Capture the cell that displays the provided text and extract its [X, Y] central coordinate. 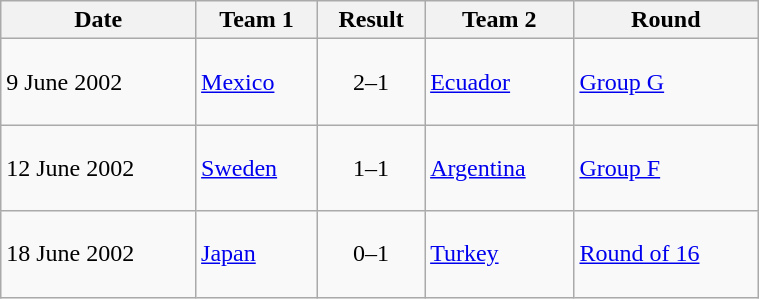
Argentina [500, 168]
9 June 2002 [98, 82]
Team 2 [500, 20]
2–1 [372, 82]
Result [372, 20]
Ecuador [500, 82]
Date [98, 20]
Round of 16 [666, 254]
1–1 [372, 168]
Sweden [257, 168]
Group F [666, 168]
Japan [257, 254]
Team 1 [257, 20]
Group G [666, 82]
0–1 [372, 254]
Round [666, 20]
18 June 2002 [98, 254]
Turkey [500, 254]
Mexico [257, 82]
12 June 2002 [98, 168]
